Detect which cell encompasses the target text, then output its [X, Y] center coordinate. 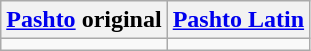
Pashto original [84, 20]
Pashto Latin [238, 20]
